Scan for the cell matching the given text and deliver its [X, Y] coordinate at center. 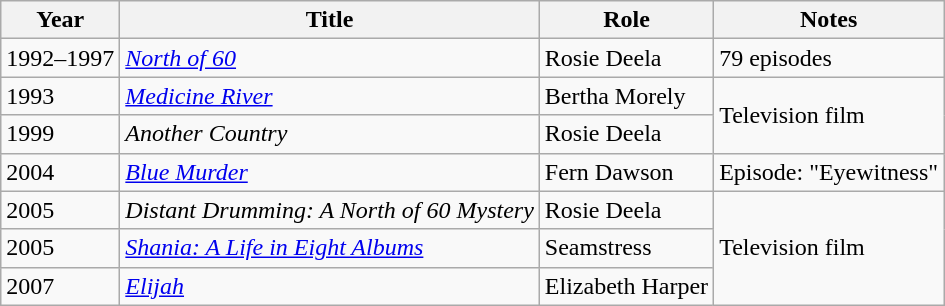
Bertha Morely [626, 96]
Elizabeth Harper [626, 286]
1992–1997 [60, 58]
Episode: "Eyewitness" [829, 172]
Blue Murder [330, 172]
North of 60 [330, 58]
Year [60, 20]
Distant Drumming: A North of 60 Mystery [330, 210]
2004 [60, 172]
2007 [60, 286]
Role [626, 20]
Elijah [330, 286]
Title [330, 20]
Another Country [330, 134]
1993 [60, 96]
Notes [829, 20]
1999 [60, 134]
Seamstress [626, 248]
Medicine River [330, 96]
Fern Dawson [626, 172]
79 episodes [829, 58]
Shania: A Life in Eight Albums [330, 248]
